Identify which cell holds the provided text, then report its (X, Y) central coordinate. 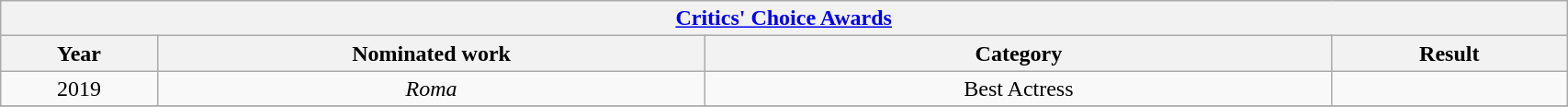
2019 (79, 89)
Roma (432, 89)
Result (1450, 53)
Category (1019, 53)
Year (79, 53)
Nominated work (432, 53)
Best Actress (1019, 89)
Critics' Choice Awards (784, 18)
